Locate the cell with the specified text and output its (x, y) center coordinate. 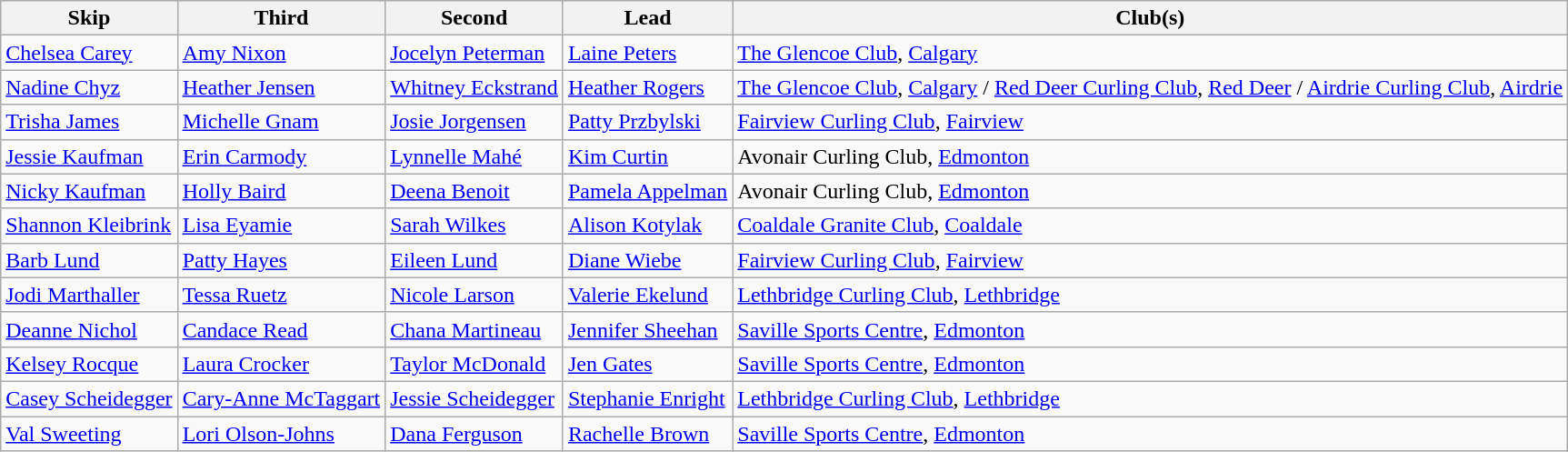
Val Sweeting (89, 434)
Josie Jorgensen (474, 122)
Nadine Chyz (89, 87)
Laura Crocker (282, 364)
Third (282, 18)
The Glencoe Club, Calgary / Red Deer Curling Club, Red Deer / Airdrie Curling Club, Airdrie (1151, 87)
Patty Przbylski (647, 122)
Shannon Kleibrink (89, 226)
Diane Wiebe (647, 260)
Stephanie Enright (647, 398)
Coaldale Granite Club, Coaldale (1151, 226)
Cary-Anne McTaggart (282, 398)
Dana Ferguson (474, 434)
Jessie Scheidegger (474, 398)
Rachelle Brown (647, 434)
The Glencoe Club, Calgary (1151, 53)
Chelsea Carey (89, 53)
Jennifer Sheehan (647, 329)
Jessie Kaufman (89, 156)
Whitney Eckstrand (474, 87)
Skip (89, 18)
Kim Curtin (647, 156)
Taylor McDonald (474, 364)
Jocelyn Peterman (474, 53)
Heather Rogers (647, 87)
Lead (647, 18)
Trisha James (89, 122)
Kelsey Rocque (89, 364)
Valerie Ekelund (647, 295)
Amy Nixon (282, 53)
Erin Carmody (282, 156)
Deena Benoit (474, 191)
Lynnelle Mahé (474, 156)
Casey Scheidegger (89, 398)
Alison Kotylak (647, 226)
Sarah Wilkes (474, 226)
Nicole Larson (474, 295)
Lori Olson-Johns (282, 434)
Club(s) (1151, 18)
Second (474, 18)
Lisa Eyamie (282, 226)
Eileen Lund (474, 260)
Laine Peters (647, 53)
Deanne Nichol (89, 329)
Michelle Gnam (282, 122)
Pamela Appelman (647, 191)
Chana Martineau (474, 329)
Candace Read (282, 329)
Holly Baird (282, 191)
Jen Gates (647, 364)
Heather Jensen (282, 87)
Patty Hayes (282, 260)
Tessa Ruetz (282, 295)
Barb Lund (89, 260)
Jodi Marthaller (89, 295)
Nicky Kaufman (89, 191)
